Determine the [X, Y] coordinate at the center of the cell enclosing the given text.  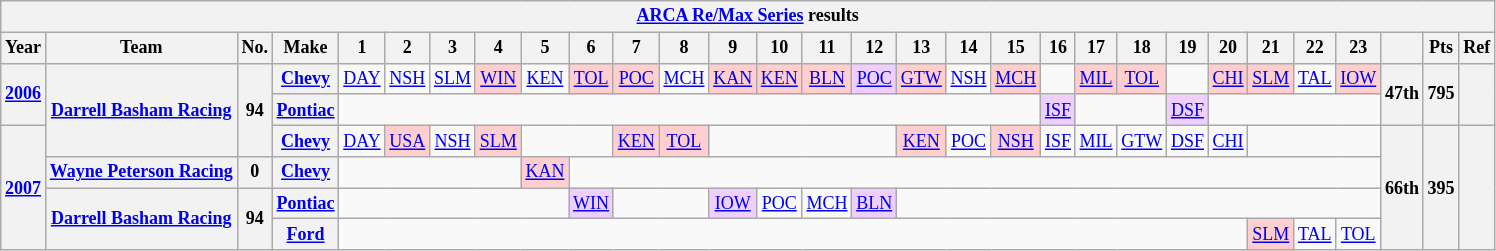
No. [254, 48]
1 [362, 48]
11 [827, 48]
15 [1016, 48]
4 [498, 48]
22 [1315, 48]
2006 [24, 94]
12 [874, 48]
3 [453, 48]
47th [1402, 94]
66th [1402, 188]
2007 [24, 188]
14 [968, 48]
7 [636, 48]
Team [141, 48]
395 [1441, 188]
6 [592, 48]
Ref [1477, 48]
5 [545, 48]
23 [1358, 48]
10 [779, 48]
18 [1142, 48]
21 [1271, 48]
17 [1096, 48]
ARCA Re/Max Series results [748, 16]
Ford [306, 234]
8 [684, 48]
Make [306, 48]
2 [408, 48]
Year [24, 48]
Wayne Peterson Racing [141, 172]
13 [922, 48]
9 [733, 48]
0 [254, 172]
16 [1058, 48]
19 [1188, 48]
20 [1228, 48]
Pts [1441, 48]
USA [408, 140]
795 [1441, 94]
